For the text-containing cell, return its midpoint in [X, Y] coordinate format. 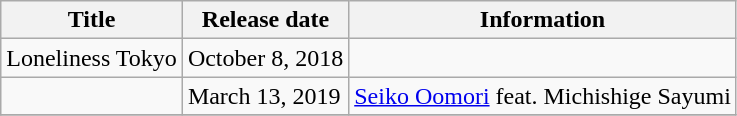
October 8, 2018 [265, 58]
Title [92, 20]
Loneliness Tokyo [92, 58]
Information [543, 20]
Seiko Oomori feat. Michishige Sayumi [543, 96]
March 13, 2019 [265, 96]
Release date [265, 20]
